Capture the cell that displays the provided text and extract its (x, y) central coordinate. 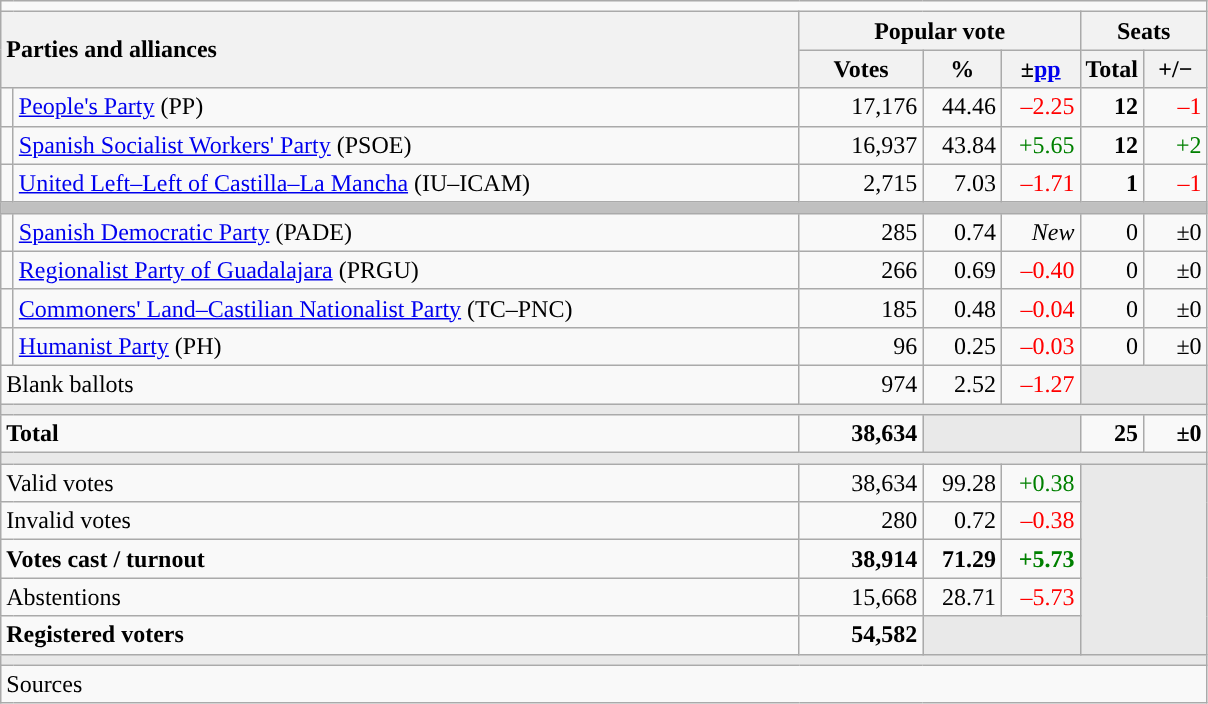
+5.73 (1040, 559)
17,176 (861, 107)
Invalid votes (400, 521)
Humanist Party (PH) (406, 346)
43.84 (962, 145)
% (962, 69)
25 (1112, 434)
±pp (1040, 69)
Spanish Socialist Workers' Party (PSOE) (406, 145)
54,582 (861, 635)
280 (861, 521)
+5.65 (1040, 145)
16,937 (861, 145)
44.46 (962, 107)
0.69 (962, 270)
–0.03 (1040, 346)
Votes cast / turnout (400, 559)
0.74 (962, 232)
+0.38 (1040, 483)
15,668 (861, 597)
+/− (1176, 69)
–1.27 (1040, 384)
0.72 (962, 521)
–0.38 (1040, 521)
38,914 (861, 559)
Seats (1144, 31)
71.29 (962, 559)
–2.25 (1040, 107)
0.25 (962, 346)
266 (861, 270)
2,715 (861, 183)
Registered voters (400, 635)
–5.73 (1040, 597)
28.71 (962, 597)
+2 (1176, 145)
New (1040, 232)
–1.71 (1040, 183)
Valid votes (400, 483)
974 (861, 384)
Votes (861, 69)
Regionalist Party of Guadalajara (PRGU) (406, 270)
–0.04 (1040, 308)
7.03 (962, 183)
Blank ballots (400, 384)
2.52 (962, 384)
Spanish Democratic Party (PADE) (406, 232)
Popular vote (940, 31)
Abstentions (400, 597)
1 (1112, 183)
185 (861, 308)
Sources (604, 684)
285 (861, 232)
People's Party (PP) (406, 107)
0.48 (962, 308)
–0.40 (1040, 270)
United Left–Left of Castilla–La Mancha (IU–ICAM) (406, 183)
Parties and alliances (400, 50)
96 (861, 346)
Commoners' Land–Castilian Nationalist Party (TC–PNC) (406, 308)
99.28 (962, 483)
